Return [X, Y] of the center of cell containing provided text 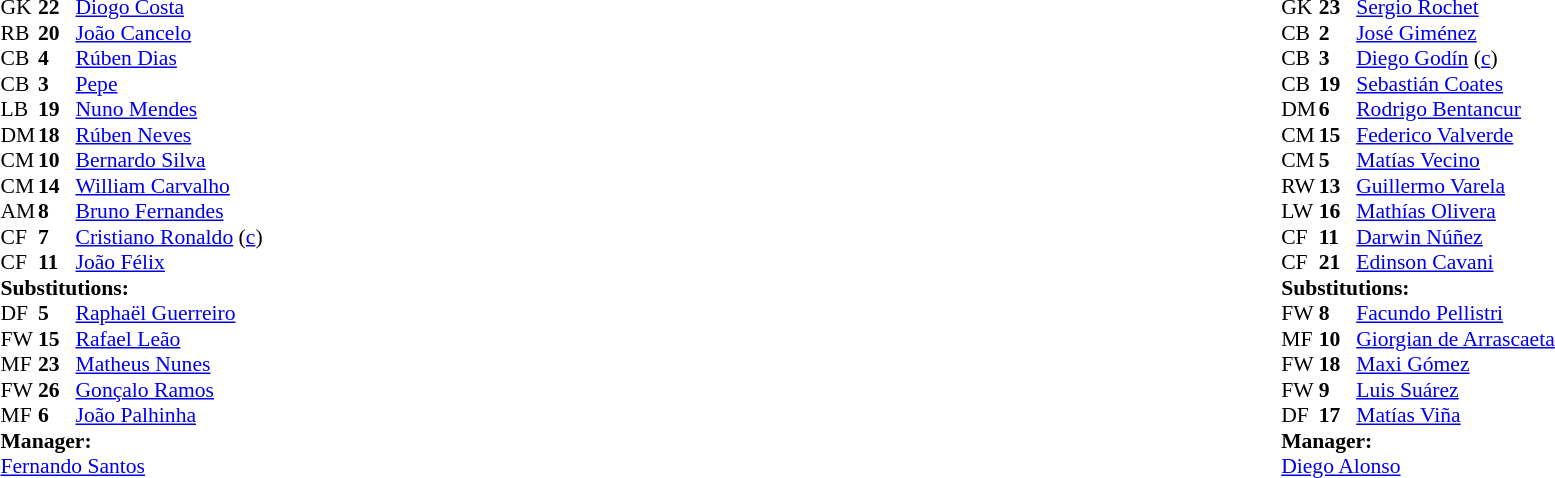
4 [57, 59]
Rúben Dias [170, 59]
26 [57, 390]
20 [57, 33]
RB [19, 33]
João Félix [170, 263]
Matías Vecino [1456, 161]
Mathías Olivera [1456, 211]
João Cancelo [170, 33]
João Palhinha [170, 415]
21 [1338, 263]
Gonçalo Ramos [170, 390]
23 [57, 365]
7 [57, 237]
17 [1338, 415]
Matheus Nunes [170, 365]
Sebastián Coates [1456, 84]
13 [1338, 186]
Maxi Gómez [1456, 365]
Guillermo Varela [1456, 186]
RW [1300, 186]
Raphaël Guerreiro [170, 313]
Diego Godín (c) [1456, 59]
Rafael Leão [170, 339]
Federico Valverde [1456, 135]
William Carvalho [170, 186]
9 [1338, 390]
16 [1338, 211]
Matías Viña [1456, 415]
Edinson Cavani [1456, 263]
Rodrigo Bentancur [1456, 109]
Cristiano Ronaldo (c) [170, 237]
Nuno Mendes [170, 109]
Rúben Neves [170, 135]
José Giménez [1456, 33]
Bruno Fernandes [170, 211]
2 [1338, 33]
Darwin Núñez [1456, 237]
Giorgian de Arrascaeta [1456, 339]
Luis Suárez [1456, 390]
AM [19, 211]
Pepe [170, 84]
LB [19, 109]
Facundo Pellistri [1456, 313]
14 [57, 186]
Bernardo Silva [170, 161]
LW [1300, 211]
